Identify which cell holds the provided text, then report its [X, Y] central coordinate. 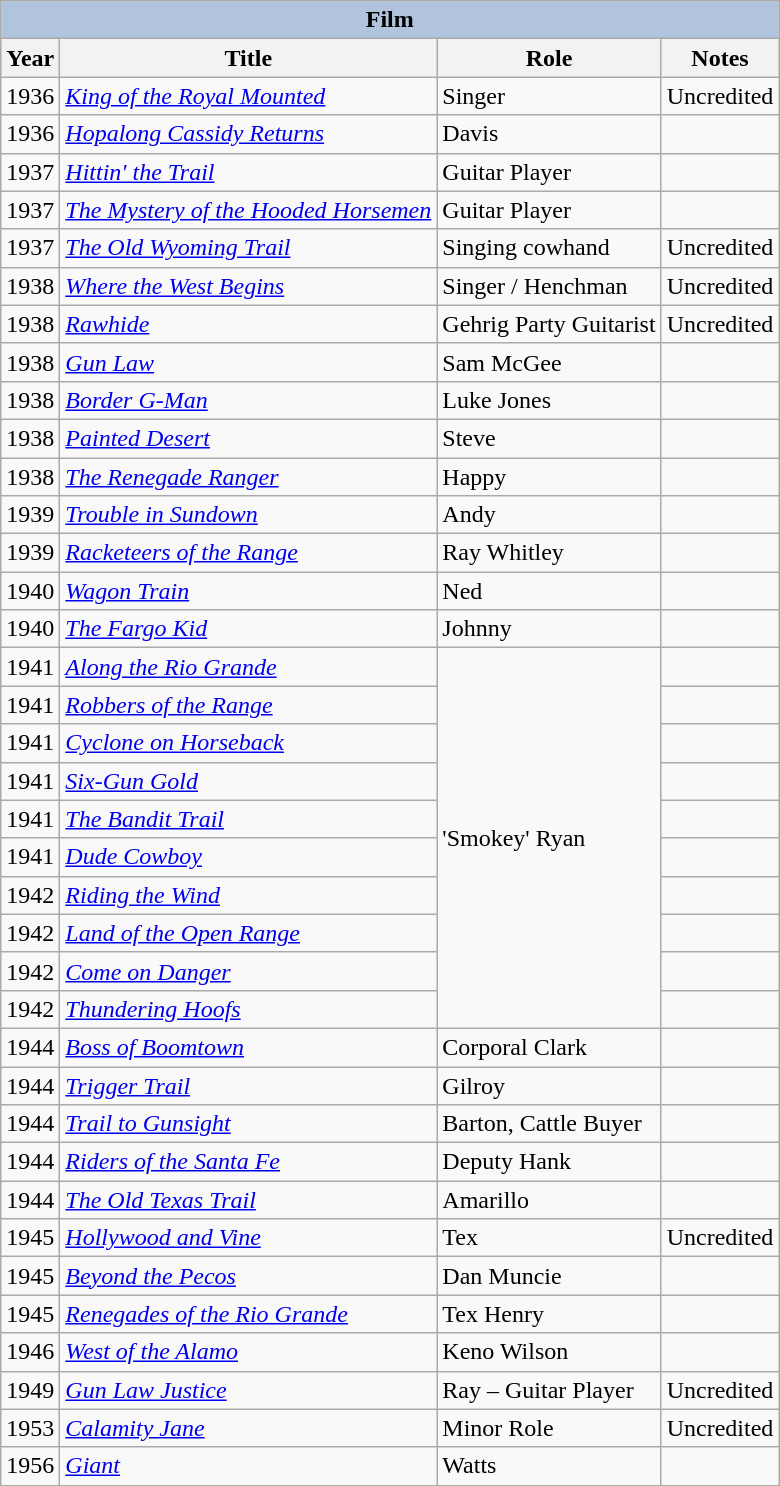
Racketeers of the Range [248, 553]
Tex Henry [549, 1314]
West of the Alamo [248, 1352]
Gun Law Justice [248, 1390]
The Mystery of the Hooded Horsemen [248, 210]
The Bandit Trail [248, 819]
Luke Jones [549, 400]
Where the West Begins [248, 286]
Role [549, 58]
Calamity Jane [248, 1428]
Hollywood and Vine [248, 1238]
Ray – Guitar Player [549, 1390]
Happy [549, 477]
Johnny [549, 629]
1956 [30, 1466]
Singer / Henchman [549, 286]
Gehrig Party Guitarist [549, 324]
Ray Whitley [549, 553]
Dude Cowboy [248, 857]
The Old Texas Trail [248, 1200]
Film [390, 20]
Along the Rio Grande [248, 667]
Gilroy [549, 1085]
Andy [549, 515]
Beyond the Pecos [248, 1276]
King of the Royal Mounted [248, 96]
Singer [549, 96]
The Renegade Ranger [248, 477]
Tex [549, 1238]
Land of the Open Range [248, 933]
Barton, Cattle Buyer [549, 1124]
Painted Desert [248, 438]
Corporal Clark [549, 1047]
Giant [248, 1466]
The Old Wyoming Trail [248, 248]
Riders of the Santa Fe [248, 1162]
Border G-Man [248, 400]
Notes [720, 58]
Title [248, 58]
Year [30, 58]
Trail to Gunsight [248, 1124]
1949 [30, 1390]
'Smokey' Ryan [549, 838]
1953 [30, 1428]
Watts [549, 1466]
Deputy Hank [549, 1162]
1946 [30, 1352]
Cyclone on Horseback [248, 743]
Amarillo [549, 1200]
Hopalong Cassidy Returns [248, 134]
Come on Danger [248, 971]
Ned [549, 591]
Renegades of the Rio Grande [248, 1314]
Thundering Hoofs [248, 1009]
Wagon Train [248, 591]
Minor Role [549, 1428]
Robbers of the Range [248, 705]
Hittin' the Trail [248, 172]
Rawhide [248, 324]
Trouble in Sundown [248, 515]
Trigger Trail [248, 1085]
Steve [549, 438]
Sam McGee [549, 362]
Riding the Wind [248, 895]
Gun Law [248, 362]
Singing cowhand [549, 248]
Davis [549, 134]
Boss of Boomtown [248, 1047]
Keno Wilson [549, 1352]
The Fargo Kid [248, 629]
Six-Gun Gold [248, 781]
Dan Muncie [549, 1276]
